Determine the (x, y) coordinate at the center of the cell enclosing the given text.  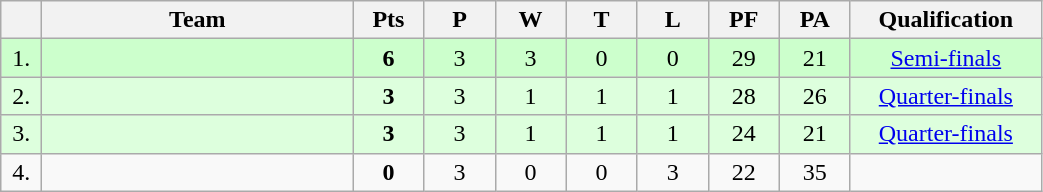
29 (744, 58)
PF (744, 20)
Pts (388, 20)
1. (22, 58)
Qualification (946, 20)
P (460, 20)
T (602, 20)
22 (744, 172)
28 (744, 96)
2. (22, 96)
35 (814, 172)
Semi-finals (946, 58)
3. (22, 134)
24 (744, 134)
L (672, 20)
PA (814, 20)
6 (388, 58)
4. (22, 172)
Team (198, 20)
26 (814, 96)
W (530, 20)
